From the cell containing the given text, extract its center point as [X, Y] coordinate. 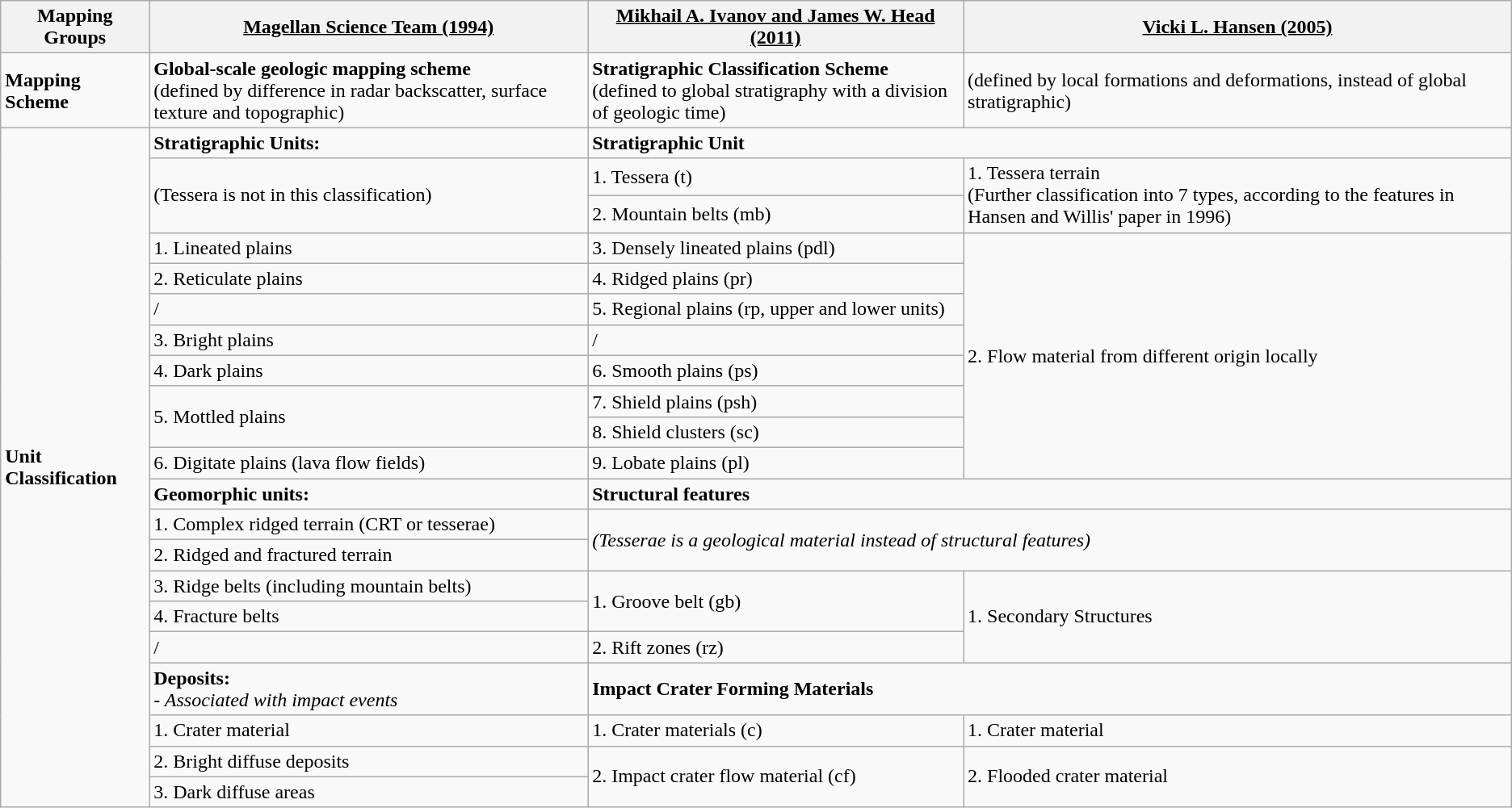
1. Crater materials (c) [775, 731]
3. Bright plains [368, 340]
Mapping Groups [75, 27]
5. Regional plains (rp, upper and lower units) [775, 309]
1. Complex ridged terrain (CRT or tesserae) [368, 525]
3. Ridge belts (including mountain belts) [368, 586]
1. Tessera (t) [775, 177]
Magellan Science Team (1994) [368, 27]
2. Flow material from different origin locally [1237, 355]
(defined by local formations and deformations, instead of global stratigraphic) [1237, 90]
2. Impact crater flow material (cf) [775, 777]
7. Shield plains (psh) [775, 401]
9. Lobate plains (pl) [775, 463]
Vicki L. Hansen (2005) [1237, 27]
1. Secondary Structures [1237, 617]
Deposits:- Associated with impact events [368, 689]
1. Tessera terrain(Further classification into 7 types, according to the features in Hansen and Willis' paper in 1996) [1237, 195]
1. Lineated plains [368, 248]
1. Groove belt (gb) [775, 601]
2. Flooded crater material [1237, 777]
4. Ridged plains (pr) [775, 278]
6. Smooth plains (ps) [775, 371]
4. Fracture belts [368, 617]
Global-scale geologic mapping scheme(defined by difference in radar backscatter, surface texture and topographic) [368, 90]
Mapping Scheme [75, 90]
Unit Classification [75, 467]
2. Rift zones (rz) [775, 647]
Mikhail A. Ivanov and James W. Head (2011) [775, 27]
(Tessera is not in this classification) [368, 195]
Stratigraphic Units: [368, 143]
Stratigraphic Unit [1050, 143]
4. Dark plains [368, 371]
3. Densely lineated plains (pdl) [775, 248]
3. Dark diffuse areas [368, 792]
2. Reticulate plains [368, 278]
Geomorphic units: [368, 493]
8. Shield clusters (sc) [775, 432]
Structural features [1050, 493]
Stratigraphic Classification Scheme(defined to global stratigraphy with a division of geologic time) [775, 90]
Impact Crater Forming Materials [1050, 689]
6. Digitate plains (lava flow fields) [368, 463]
(Tesserae is a geological material instead of structural features) [1050, 540]
5. Mottled plains [368, 417]
2. Mountain belts (mb) [775, 214]
2. Ridged and fractured terrain [368, 555]
2. Bright diffuse deposits [368, 761]
